Locate the cell with the specified text and output its (x, y) center coordinate. 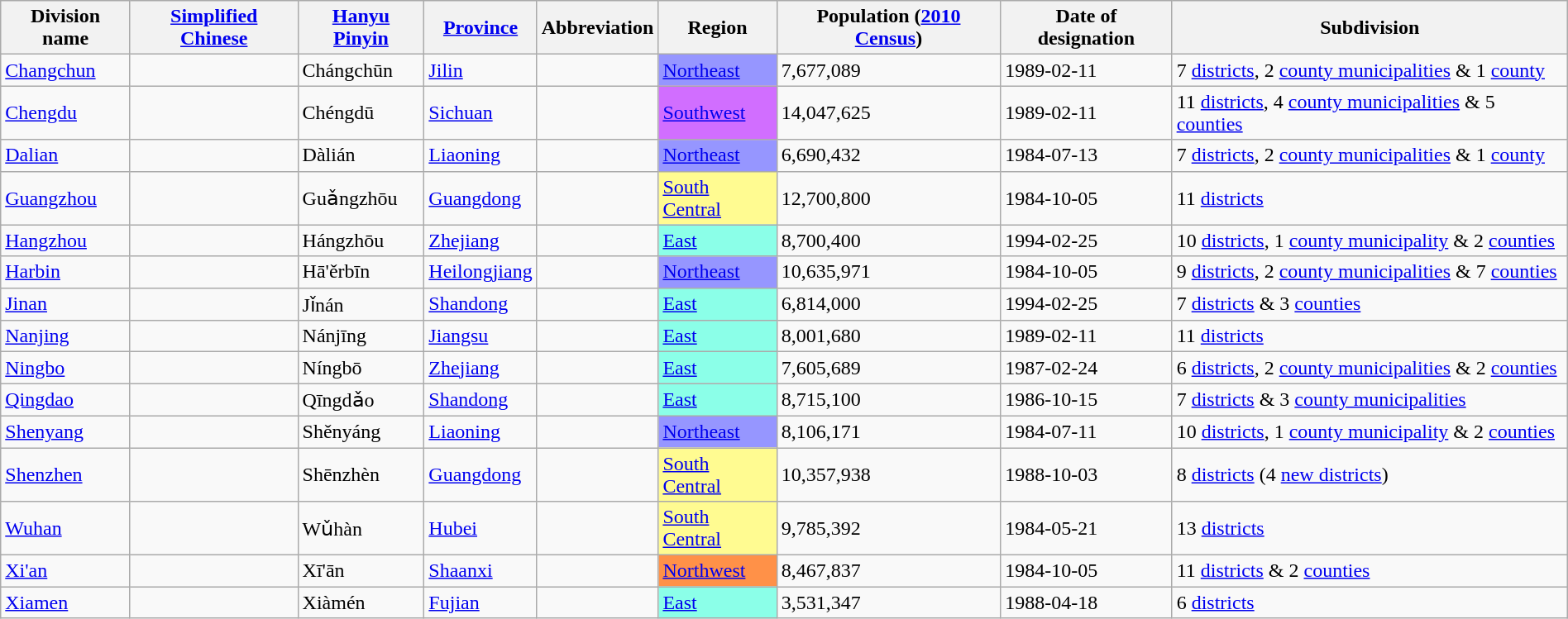
1988-04-18 (1087, 602)
1984-05-21 (1087, 529)
Changchun (66, 70)
Hā'ěrbīn (361, 272)
Shěnyáng (361, 431)
Dalian (66, 155)
12,700,800 (888, 198)
6,814,000 (888, 304)
8,715,100 (888, 400)
11 districts, 4 county municipalities & 5 counties (1370, 112)
Hubei (480, 529)
Date of designation (1087, 28)
Jiangsu (480, 336)
Harbin (66, 272)
6 districts (1370, 602)
Xiamen (66, 602)
6 districts, 2 county municipalities & 2 counties (1370, 368)
9,785,392 (888, 529)
8,467,837 (888, 571)
8,700,400 (888, 240)
10,357,938 (888, 474)
8,106,171 (888, 431)
8,001,680 (888, 336)
Xi'an (66, 571)
Shēnzhèn (361, 474)
14,047,625 (888, 112)
Province (480, 28)
1984-07-13 (1087, 155)
Ningbo (66, 368)
Jinan (66, 304)
Qīngdǎo (361, 400)
Division name (66, 28)
Chángchūn (361, 70)
Jilin (480, 70)
7,605,689 (888, 368)
Jǐnán (361, 304)
3,531,347 (888, 602)
Wuhan (66, 529)
8 districts (4 new districts) (1370, 474)
Shaanxi (480, 571)
13 districts (1370, 529)
7,677,089 (888, 70)
Southwest (718, 112)
Shenyang (66, 431)
9 districts, 2 county municipalities & 7 counties (1370, 272)
Chéngdū (361, 112)
Abbreviation (597, 28)
Dàlián (361, 155)
Population (2010 Census) (888, 28)
Hanyu Pinyin (361, 28)
Region (718, 28)
1987-02-24 (1087, 368)
Heilongjiang (480, 272)
Nanjing (66, 336)
6,690,432 (888, 155)
Subdivision (1370, 28)
11 districts & 2 counties (1370, 571)
Níngbō (361, 368)
10,635,971 (888, 272)
Xiàmén (361, 602)
Fujian (480, 602)
Qingdao (66, 400)
Northwest (718, 571)
Hángzhōu (361, 240)
Guǎngzhōu (361, 198)
Hangzhou (66, 240)
Simplified Chinese (213, 28)
7 districts & 3 counties (1370, 304)
Wǔhàn (361, 529)
1988-10-03 (1087, 474)
1986-10-15 (1087, 400)
Nánjīng (361, 336)
Sichuan (480, 112)
Chengdu (66, 112)
Shenzhen (66, 474)
Xī'ān (361, 571)
7 districts & 3 county municipalities (1370, 400)
Guangzhou (66, 198)
1984-07-11 (1087, 431)
